Locate the cell with the specified text and output its [X, Y] center coordinate. 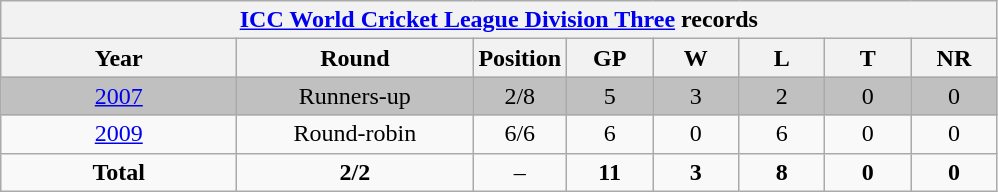
L [782, 58]
Year [119, 58]
2007 [119, 96]
Round [355, 58]
8 [782, 172]
11 [610, 172]
2 [782, 96]
5 [610, 96]
ICC World Cricket League Division Three records [499, 20]
2/8 [520, 96]
NR [954, 58]
2/2 [355, 172]
– [520, 172]
Total [119, 172]
Runners-up [355, 96]
Position [520, 58]
Round-robin [355, 134]
6/6 [520, 134]
T [868, 58]
W [696, 58]
2009 [119, 134]
GP [610, 58]
